From the cell containing the given text, extract its center point as (x, y) coordinate. 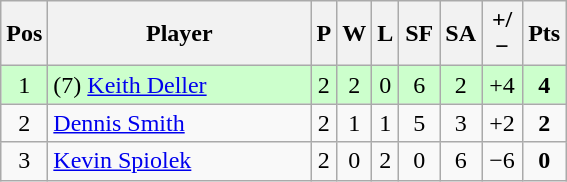
Pts (544, 34)
4 (544, 85)
L (386, 34)
5 (420, 123)
+/− (502, 34)
Pos (24, 34)
P (324, 34)
W (354, 34)
−6 (502, 161)
SF (420, 34)
+2 (502, 123)
+4 (502, 85)
Player (180, 34)
SA (461, 34)
Dennis Smith (180, 123)
(7) Keith Deller (180, 85)
Kevin Spiolek (180, 161)
